Locate the cell with the specified text and output its [X, Y] center coordinate. 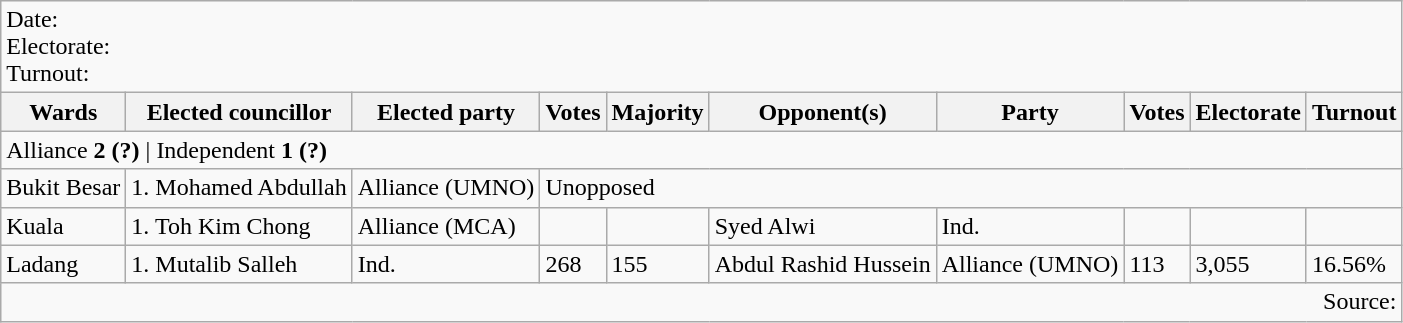
Ladang [64, 264]
Party [1030, 112]
Elected councillor [239, 112]
Opponent(s) [822, 112]
Date: Electorate: Turnout: [702, 47]
Kuala [64, 226]
1. Mohamed Abdullah [239, 188]
Alliance 2 (?) | Independent 1 (?) [702, 150]
Wards [64, 112]
Alliance (MCA) [446, 226]
3,055 [1248, 264]
Source: [702, 302]
Abdul Rashid Hussein [822, 264]
1. Toh Kim Chong [239, 226]
Majority [658, 112]
268 [573, 264]
Bukit Besar [64, 188]
1. Mutalib Salleh [239, 264]
Turnout [1354, 112]
155 [658, 264]
Syed Alwi [822, 226]
16.56% [1354, 264]
Unopposed [971, 188]
Elected party [446, 112]
Electorate [1248, 112]
113 [1157, 264]
